Output the (X, Y) coordinate of the center of the cell containing the given text.  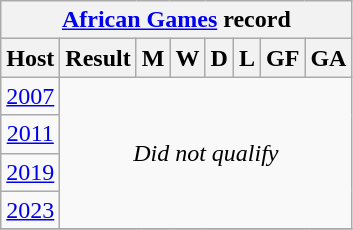
2019 (30, 172)
Did not qualify (206, 153)
2007 (30, 96)
Host (30, 58)
African Games record (176, 20)
L (246, 58)
2023 (30, 210)
GF (282, 58)
W (188, 58)
D (219, 58)
2011 (30, 134)
GA (328, 58)
M (153, 58)
Result (98, 58)
